Return the (x, y) coordinate for the center point of the cell that contains the specified text.  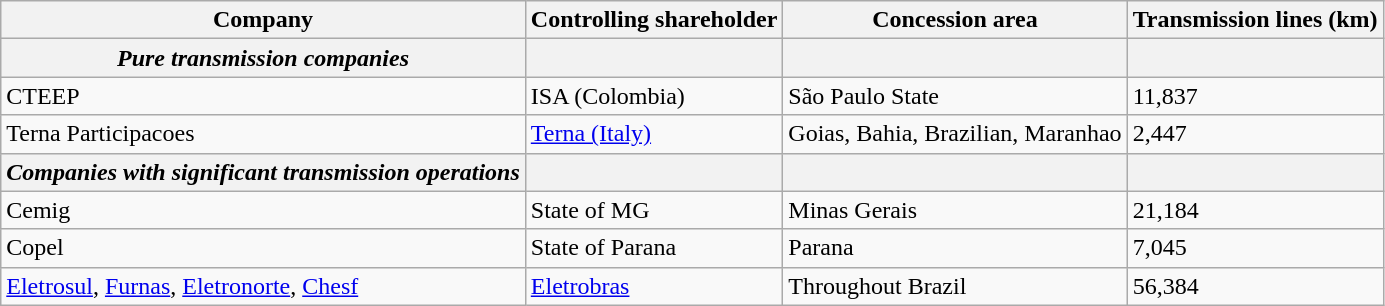
Pure transmission companies (264, 58)
2,447 (1255, 134)
11,837 (1255, 96)
Cemig (264, 210)
Concession area (955, 20)
7,045 (1255, 248)
Company (264, 20)
ISA (Colombia) (654, 96)
São Paulo State (955, 96)
Copel (264, 248)
State of MG (654, 210)
Controlling shareholder (654, 20)
Eletrosul, Furnas, Eletronorte, Chesf (264, 286)
Parana (955, 248)
21,184 (1255, 210)
Eletrobras (654, 286)
56,384 (1255, 286)
Minas Gerais (955, 210)
Terna (Italy) (654, 134)
Transmission lines (km) (1255, 20)
Goias, Bahia, Brazilian, Maranhao (955, 134)
CTEEP (264, 96)
Throughout Brazil (955, 286)
State of Parana (654, 248)
Terna Participacoes (264, 134)
Companies with significant transmission operations (264, 172)
